From the cell containing the given text, extract its center point as [X, Y] coordinate. 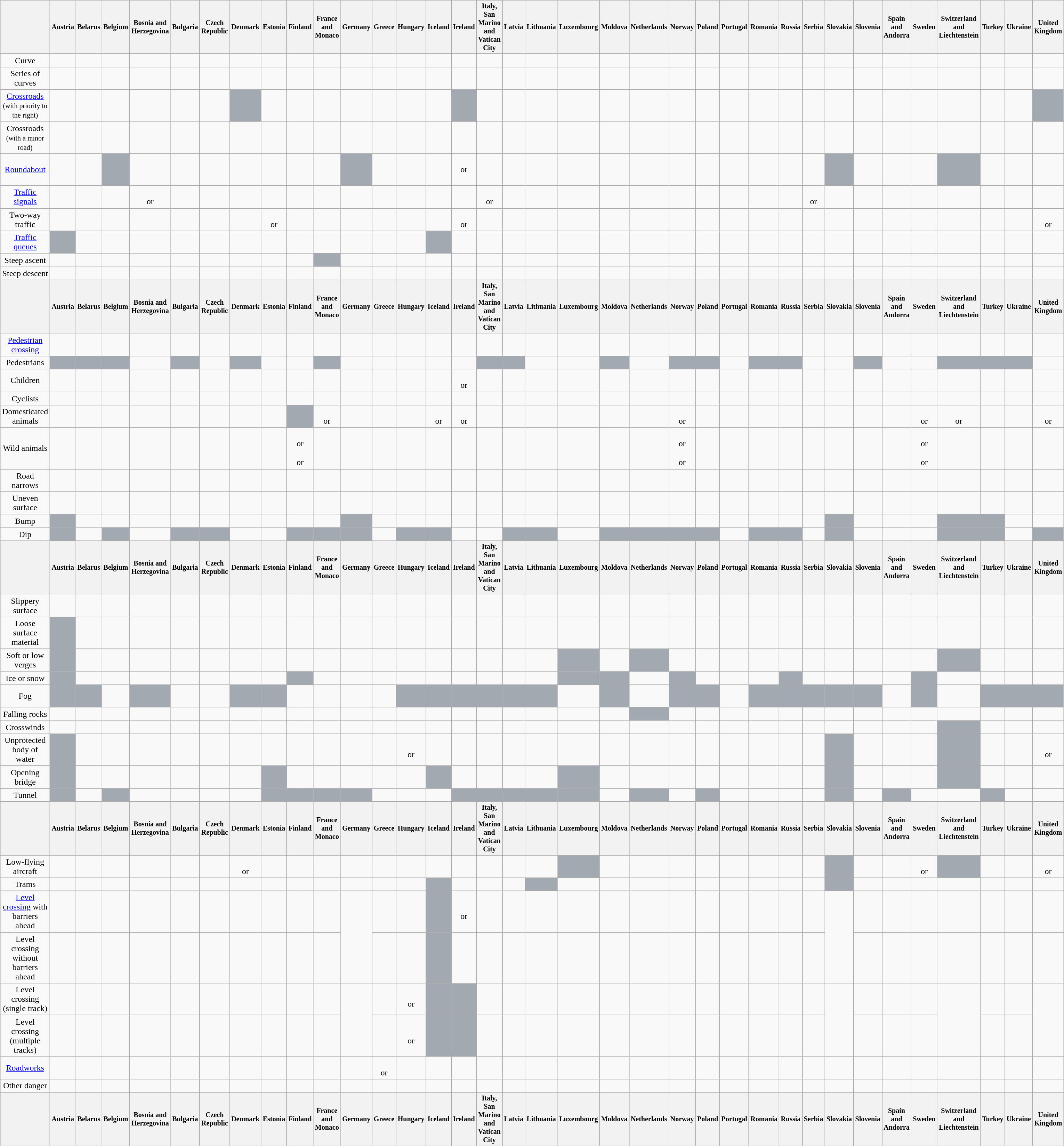
Other danger [25, 1086]
Steep ascent [25, 260]
Crossroads (with priority to the right) [25, 105]
Ice or snow [25, 678]
Road narrows [25, 481]
Slippery surface [25, 605]
Level crossing without barriers ahead [25, 958]
Domesticated animals [25, 417]
Soft or low verges [25, 660]
Children [25, 380]
Loose surface material [25, 633]
Cyclists [25, 398]
Crossroads (with a minor road) [25, 137]
Low-flying aircraft [25, 866]
Uneven surface [25, 503]
Unprotected body of water [25, 750]
Crosswinds [25, 727]
Wild animals [25, 449]
Roundabout [25, 169]
Series of curves [25, 78]
Steep descent [25, 273]
Fog [25, 696]
Pedestrian crossing [25, 344]
Bump [25, 521]
Traffic queues [25, 242]
Dip [25, 534]
Two-way traffic [25, 220]
Level crossing (multiple tracks) [25, 1036]
Level crossing (single track) [25, 999]
Opening bridge [25, 777]
Trams [25, 884]
Falling rocks [25, 714]
Roadworks [25, 1068]
Tunnel [25, 795]
Pedestrians [25, 362]
Level crossing with barriers ahead [25, 912]
Curve [25, 60]
Traffic signals [25, 197]
